For the text-containing cell, return its midpoint in [X, Y] coordinate format. 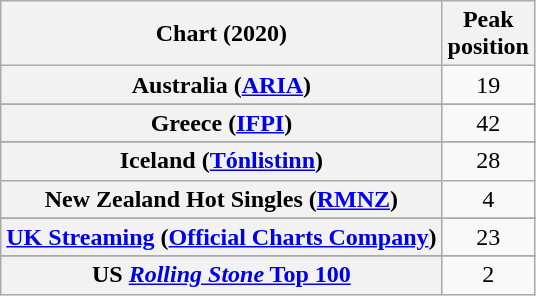
23 [488, 237]
Chart (2020) [222, 34]
Australia (ARIA) [222, 85]
Iceland (Tónlistinn) [222, 161]
New Zealand Hot Singles (RMNZ) [222, 199]
42 [488, 123]
Peakposition [488, 34]
US Rolling Stone Top 100 [222, 275]
2 [488, 275]
UK Streaming (Official Charts Company) [222, 237]
28 [488, 161]
4 [488, 199]
19 [488, 85]
Greece (IFPI) [222, 123]
